Pinpoint the cell where the given text exists, returning its [x, y] midpoint coordinate. 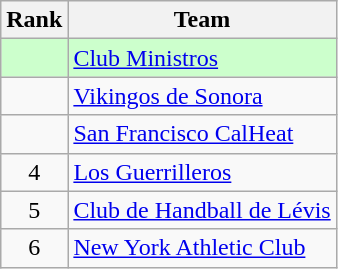
6 [34, 248]
Team [202, 20]
4 [34, 172]
Club Ministros [202, 58]
San Francisco CalHeat [202, 134]
Los Guerrilleros [202, 172]
5 [34, 210]
New York Athletic Club [202, 248]
Vikingos de Sonora [202, 96]
Rank [34, 20]
Club de Handball de Lévis [202, 210]
